Extract the [x, y] coordinate from the center of the cell holding the provided text.  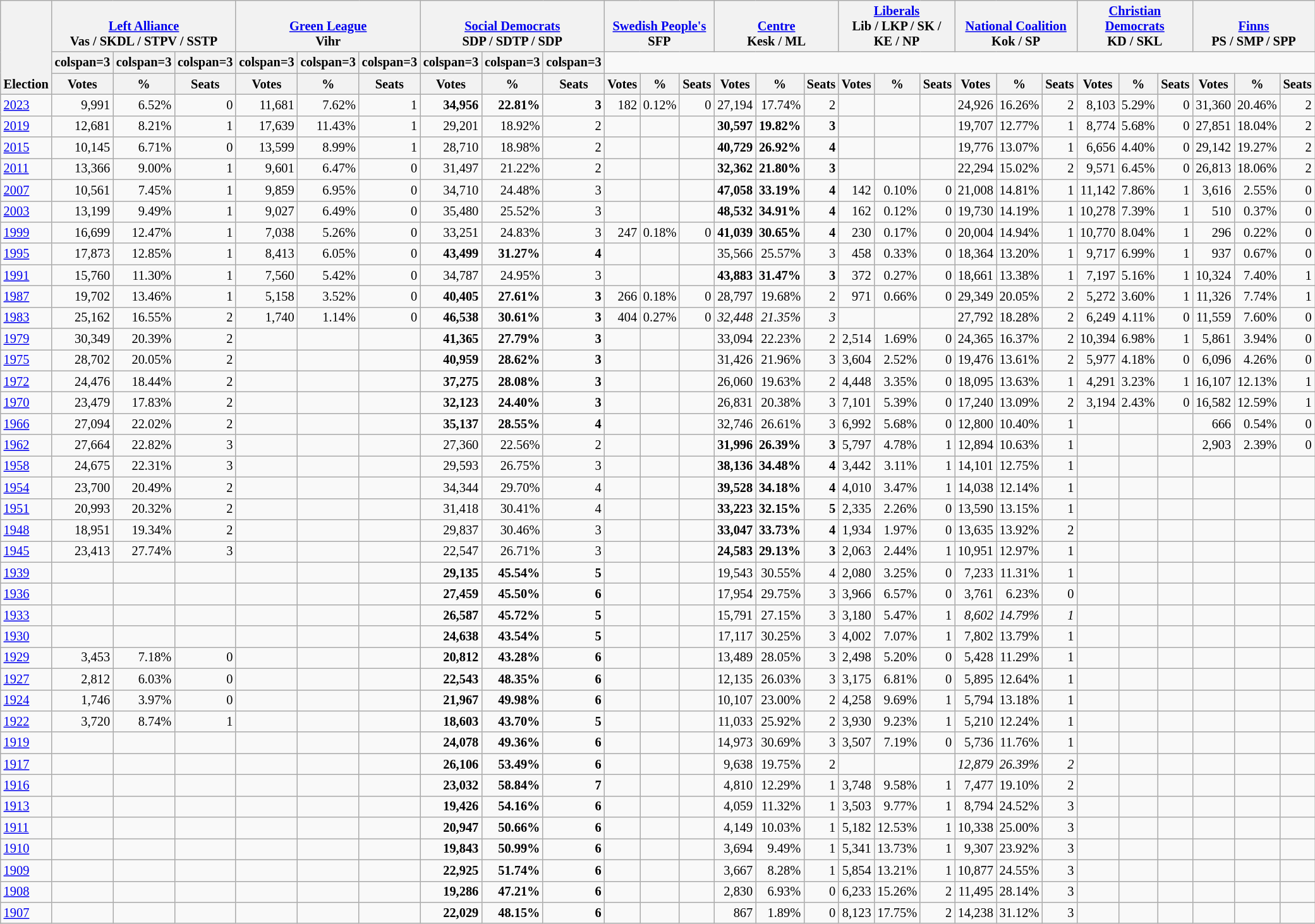
24,583 [735, 551]
29,837 [451, 530]
6.52% [144, 105]
25.92% [780, 721]
33,251 [451, 232]
17.74% [780, 105]
25.57% [780, 254]
2,514 [856, 339]
40,729 [735, 148]
7.60% [1257, 318]
13.20% [1020, 254]
22,029 [451, 913]
2,498 [856, 657]
30,349 [82, 339]
34.48% [780, 466]
266 [622, 296]
25,162 [82, 318]
142 [856, 190]
13,366 [82, 169]
19.82% [780, 126]
8.74% [144, 721]
937 [1213, 254]
5.16% [1138, 275]
6.98% [1138, 339]
18.98% [512, 148]
29.70% [512, 488]
23,479 [82, 402]
2.44% [897, 551]
666 [1213, 424]
25.52% [512, 212]
3.94% [1257, 339]
7,560 [267, 275]
10,877 [976, 870]
12,681 [82, 126]
25.00% [1020, 828]
10.03% [780, 828]
18,095 [976, 381]
12.13% [1257, 381]
2.55% [1257, 190]
12.75% [1020, 466]
7,197 [1098, 275]
16.55% [144, 318]
11,495 [976, 892]
3.25% [897, 573]
15.26% [897, 892]
1913 [27, 807]
12,135 [735, 679]
20.38% [780, 402]
30.69% [780, 743]
1933 [27, 615]
30.25% [780, 637]
10,951 [976, 551]
19.10% [1020, 785]
1.97% [897, 530]
0.37% [1257, 212]
17,117 [735, 637]
2,812 [82, 679]
34.91% [780, 212]
8,123 [856, 913]
10,770 [1098, 232]
27,792 [976, 318]
5,182 [856, 828]
17,639 [267, 126]
9,027 [267, 212]
1995 [27, 254]
22.23% [780, 339]
28,797 [735, 296]
1,740 [267, 318]
30.65% [780, 232]
11.43% [329, 126]
32,448 [735, 318]
13.73% [897, 849]
1910 [27, 849]
31,418 [451, 509]
1.89% [780, 913]
4.78% [897, 445]
1922 [27, 721]
1927 [27, 679]
14.79% [1020, 615]
2003 [27, 212]
24.55% [1020, 870]
22,925 [451, 870]
6.05% [329, 254]
7 [574, 785]
15,791 [735, 615]
0.67% [1257, 254]
372 [856, 275]
12.85% [144, 254]
24,638 [451, 637]
19,476 [976, 360]
5,797 [856, 445]
5,854 [856, 870]
8,602 [976, 615]
31.47% [780, 275]
3,720 [82, 721]
National CoalitionKok / SP [1016, 26]
8.28% [780, 870]
40,405 [451, 296]
19.63% [780, 381]
14,973 [735, 743]
0.54% [1257, 424]
1970 [27, 402]
47,058 [735, 190]
22,294 [976, 169]
58.84% [512, 785]
FinnsPS / SMP / SPP [1254, 26]
22.56% [512, 445]
LiberalsLib / LKP / SK / KE / NP [897, 26]
18.06% [1257, 169]
1.14% [329, 318]
9,991 [82, 105]
33,047 [735, 530]
1991 [27, 275]
17,954 [735, 594]
13.61% [1020, 360]
34.18% [780, 488]
12.24% [1020, 721]
2015 [27, 148]
7,101 [856, 402]
14.19% [1020, 212]
29,142 [1213, 148]
27.61% [512, 296]
13,635 [976, 530]
6.99% [1138, 254]
5,210 [976, 721]
23,413 [82, 551]
33.73% [780, 530]
4,291 [1098, 381]
3.11% [897, 466]
28,702 [82, 360]
1951 [27, 509]
11.31% [1020, 573]
41,365 [451, 339]
3.60% [1138, 296]
32,746 [735, 424]
35,480 [451, 212]
7,477 [976, 785]
32,362 [735, 169]
28.08% [512, 381]
5,794 [976, 700]
27.74% [144, 551]
21.80% [780, 169]
26.61% [780, 424]
3,930 [856, 721]
247 [622, 232]
14.94% [1020, 232]
8.21% [144, 126]
19,543 [735, 573]
7,802 [976, 637]
6.03% [144, 679]
4,258 [856, 700]
26.71% [512, 551]
13.38% [1020, 275]
21,967 [451, 700]
19.68% [780, 296]
18,364 [976, 254]
12,879 [976, 764]
2,903 [1213, 445]
29.13% [780, 551]
3,761 [976, 594]
29,593 [451, 466]
5.47% [897, 615]
5,977 [1098, 360]
14.81% [1020, 190]
1945 [27, 551]
1908 [27, 892]
296 [1213, 232]
34,710 [451, 190]
7.40% [1257, 275]
30.41% [512, 509]
48.15% [512, 913]
14,101 [976, 466]
19,426 [451, 807]
30.46% [512, 530]
9,601 [267, 169]
3.35% [897, 381]
8,103 [1098, 105]
4,810 [735, 785]
32,123 [451, 402]
28.55% [512, 424]
4,059 [735, 807]
22,543 [451, 679]
13.15% [1020, 509]
7.39% [1138, 212]
Social DemocratsSDP / SDTP / SDP [512, 26]
13.46% [144, 296]
20,947 [451, 828]
10,324 [1213, 275]
33,223 [735, 509]
27,360 [451, 445]
14,238 [976, 913]
9.69% [897, 700]
53.49% [512, 764]
27,851 [1213, 126]
18,603 [451, 721]
18.04% [1257, 126]
1930 [27, 637]
6.71% [144, 148]
11.32% [780, 807]
11,142 [1098, 190]
20,812 [451, 657]
Christian DemocratsKD / SKL [1135, 26]
31,360 [1213, 105]
38,136 [735, 466]
2007 [27, 190]
1987 [27, 296]
404 [622, 318]
30.61% [512, 318]
24,926 [976, 105]
3,194 [1098, 402]
29,135 [451, 573]
7,233 [976, 573]
33,094 [735, 339]
30,597 [735, 126]
35,566 [735, 254]
1979 [27, 339]
21,008 [976, 190]
10,107 [735, 700]
0.17% [897, 232]
19.27% [1257, 148]
46,538 [451, 318]
6.45% [1138, 169]
19,776 [976, 148]
2019 [27, 126]
Election [27, 47]
1919 [27, 743]
34,787 [451, 275]
CentreKesk / ML [776, 26]
13.79% [1020, 637]
1909 [27, 870]
29.75% [780, 594]
971 [856, 296]
26,106 [451, 764]
3.47% [897, 488]
6.81% [897, 679]
48.35% [512, 679]
43,883 [735, 275]
26.92% [780, 148]
6.49% [329, 212]
3.23% [1138, 381]
1907 [27, 913]
5,341 [856, 849]
15.02% [1020, 169]
26,831 [735, 402]
9.23% [897, 721]
5.42% [329, 275]
6.95% [329, 190]
12.59% [1257, 402]
2,830 [735, 892]
1958 [27, 466]
11,033 [735, 721]
19.34% [144, 530]
3,604 [856, 360]
5,861 [1213, 339]
23,032 [451, 785]
3.52% [329, 296]
1948 [27, 530]
1917 [27, 764]
26.03% [780, 679]
7.18% [144, 657]
13.18% [1020, 700]
12.97% [1020, 551]
3,453 [82, 657]
3,175 [856, 679]
1929 [27, 657]
50.66% [512, 828]
22.31% [144, 466]
19,286 [451, 892]
230 [856, 232]
27,194 [735, 105]
26.75% [512, 466]
13.09% [1020, 402]
7.07% [897, 637]
21.96% [780, 360]
6,656 [1098, 148]
10,278 [1098, 212]
20,993 [82, 509]
20.46% [1257, 105]
19,707 [976, 126]
13,590 [976, 509]
41,039 [735, 232]
8.04% [1138, 232]
7,038 [267, 232]
4.18% [1138, 360]
6.23% [1020, 594]
21.35% [780, 318]
16,107 [1213, 381]
12.29% [780, 785]
4.40% [1138, 148]
1939 [27, 573]
16,699 [82, 232]
13.63% [1020, 381]
18,661 [976, 275]
39,528 [735, 488]
1,934 [856, 530]
12.53% [897, 828]
1911 [27, 828]
18.28% [1020, 318]
8,794 [976, 807]
2.26% [897, 509]
13.92% [1020, 530]
12,800 [976, 424]
1954 [27, 488]
6,249 [1098, 318]
5,428 [976, 657]
6,233 [856, 892]
34,956 [451, 105]
24.83% [512, 232]
27.15% [780, 615]
18.92% [512, 126]
23,700 [82, 488]
29,201 [451, 126]
50.99% [512, 849]
1975 [27, 360]
2011 [27, 169]
6,992 [856, 424]
5.26% [329, 232]
4,448 [856, 381]
1966 [27, 424]
24.52% [1020, 807]
45.50% [512, 594]
1.69% [897, 339]
51.74% [512, 870]
45.72% [512, 615]
37,275 [451, 381]
12.47% [144, 232]
8,774 [1098, 126]
11,559 [1213, 318]
3,966 [856, 594]
10,338 [976, 828]
9,859 [267, 190]
12,894 [976, 445]
13,489 [735, 657]
13.07% [1020, 148]
22.81% [512, 105]
16.26% [1020, 105]
3,180 [856, 615]
35,137 [451, 424]
26,587 [451, 615]
5,272 [1098, 296]
43,499 [451, 254]
9,307 [976, 849]
17,240 [976, 402]
19.75% [780, 764]
9,717 [1098, 254]
28,710 [451, 148]
20.49% [144, 488]
4.26% [1257, 360]
8.99% [329, 148]
23.92% [1020, 849]
6,096 [1213, 360]
11,326 [1213, 296]
0.22% [1257, 232]
12.77% [1020, 126]
24,476 [82, 381]
43.70% [512, 721]
3,748 [856, 785]
10,561 [82, 190]
2,063 [856, 551]
31.12% [1020, 913]
18.44% [144, 381]
30.55% [780, 573]
33.19% [780, 190]
0.33% [897, 254]
9.58% [897, 785]
16,582 [1213, 402]
16.37% [1020, 339]
40,959 [451, 360]
510 [1213, 212]
24,675 [82, 466]
27,094 [82, 424]
11,681 [267, 105]
162 [856, 212]
6.93% [780, 892]
3,503 [856, 807]
28.62% [512, 360]
43.28% [512, 657]
28.05% [780, 657]
22.02% [144, 424]
3,667 [735, 870]
3,507 [856, 743]
5,736 [976, 743]
15,760 [82, 275]
3.97% [144, 700]
7.62% [329, 105]
31,426 [735, 360]
1972 [27, 381]
19,702 [82, 296]
5.29% [1138, 105]
11.76% [1020, 743]
49.98% [512, 700]
7.86% [1138, 190]
2,080 [856, 573]
43.54% [512, 637]
1983 [27, 318]
1999 [27, 232]
23.00% [780, 700]
8,413 [267, 254]
10.63% [1020, 445]
48,532 [735, 212]
24,365 [976, 339]
1924 [27, 700]
20.32% [144, 509]
31,497 [451, 169]
3,616 [1213, 190]
26,813 [1213, 169]
4,002 [856, 637]
27,459 [451, 594]
9,638 [735, 764]
3,442 [856, 466]
24.48% [512, 190]
6.47% [329, 169]
31,996 [735, 445]
14,038 [976, 488]
17,873 [82, 254]
5.20% [897, 657]
24,078 [451, 743]
21.22% [512, 169]
1,746 [82, 700]
4,010 [856, 488]
34,344 [451, 488]
24.40% [512, 402]
2.39% [1257, 445]
24.95% [512, 275]
4,149 [735, 828]
54.16% [512, 807]
0.66% [897, 296]
19,843 [451, 849]
20,004 [976, 232]
13,199 [82, 212]
26,060 [735, 381]
9.00% [144, 169]
6.57% [897, 594]
2.52% [897, 360]
1936 [27, 594]
32.15% [780, 509]
5,158 [267, 296]
458 [856, 254]
5,895 [976, 679]
27,664 [82, 445]
3,694 [735, 849]
49.36% [512, 743]
7.74% [1257, 296]
13.21% [897, 870]
28.14% [1020, 892]
7.45% [144, 190]
22,547 [451, 551]
22.82% [144, 445]
12.14% [1020, 488]
18,951 [82, 530]
17.75% [897, 913]
2023 [27, 105]
17.83% [144, 402]
0.10% [897, 190]
10,145 [82, 148]
13,599 [267, 148]
Left AllianceVas / SKDL / STPV / SSTP [144, 26]
1916 [27, 785]
19,730 [976, 212]
11.30% [144, 275]
11.29% [1020, 657]
27.79% [512, 339]
2,335 [856, 509]
12.64% [1020, 679]
10.40% [1020, 424]
7.19% [897, 743]
9,571 [1098, 169]
20.39% [144, 339]
29,349 [976, 296]
Swedish People'sSFP [660, 26]
45.54% [512, 573]
Green LeagueVihr [328, 26]
4.11% [1138, 318]
5.39% [897, 402]
10,394 [1098, 339]
47.21% [512, 892]
2.43% [1138, 402]
182 [622, 105]
31.27% [512, 254]
1962 [27, 445]
867 [735, 913]
9.77% [897, 807]
